For the text-containing cell, return its midpoint in (X, Y) coordinate format. 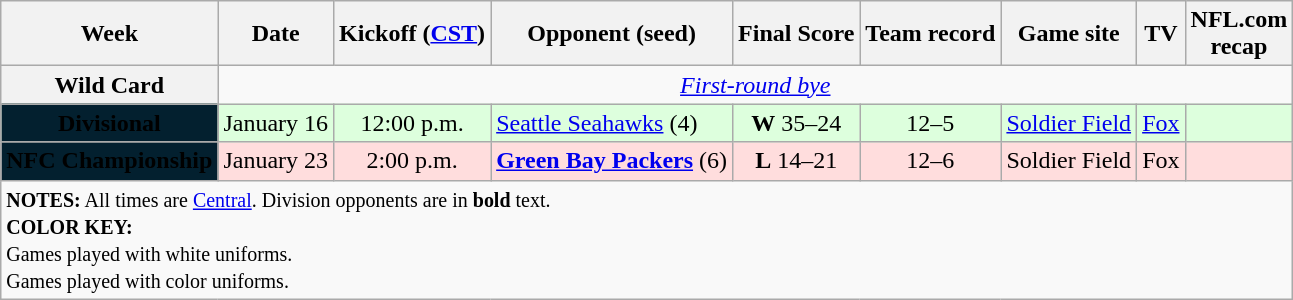
Final Score (796, 34)
NOTES: All times are Central. Division opponents are in bold text.COLOR KEY: Games played with white uniforms. Games played with color uniforms. (647, 240)
First-round bye (756, 85)
W 35–24 (796, 123)
NFC Championship (110, 161)
Divisional (110, 123)
12:00 p.m. (412, 123)
Date (276, 34)
12–6 (930, 161)
12–5 (930, 123)
Kickoff (CST) (412, 34)
2:00 p.m. (412, 161)
Opponent (seed) (612, 34)
Seattle Seahawks (4) (612, 123)
TV (1161, 34)
January 23 (276, 161)
L 14–21 (796, 161)
Game site (1069, 34)
Green Bay Packers (6) (612, 161)
NFL.comrecap (1239, 34)
January 16 (276, 123)
Week (110, 34)
Wild Card (110, 85)
Team record (930, 34)
